Extract the [X, Y] coordinate from the center of the cell holding the provided text.  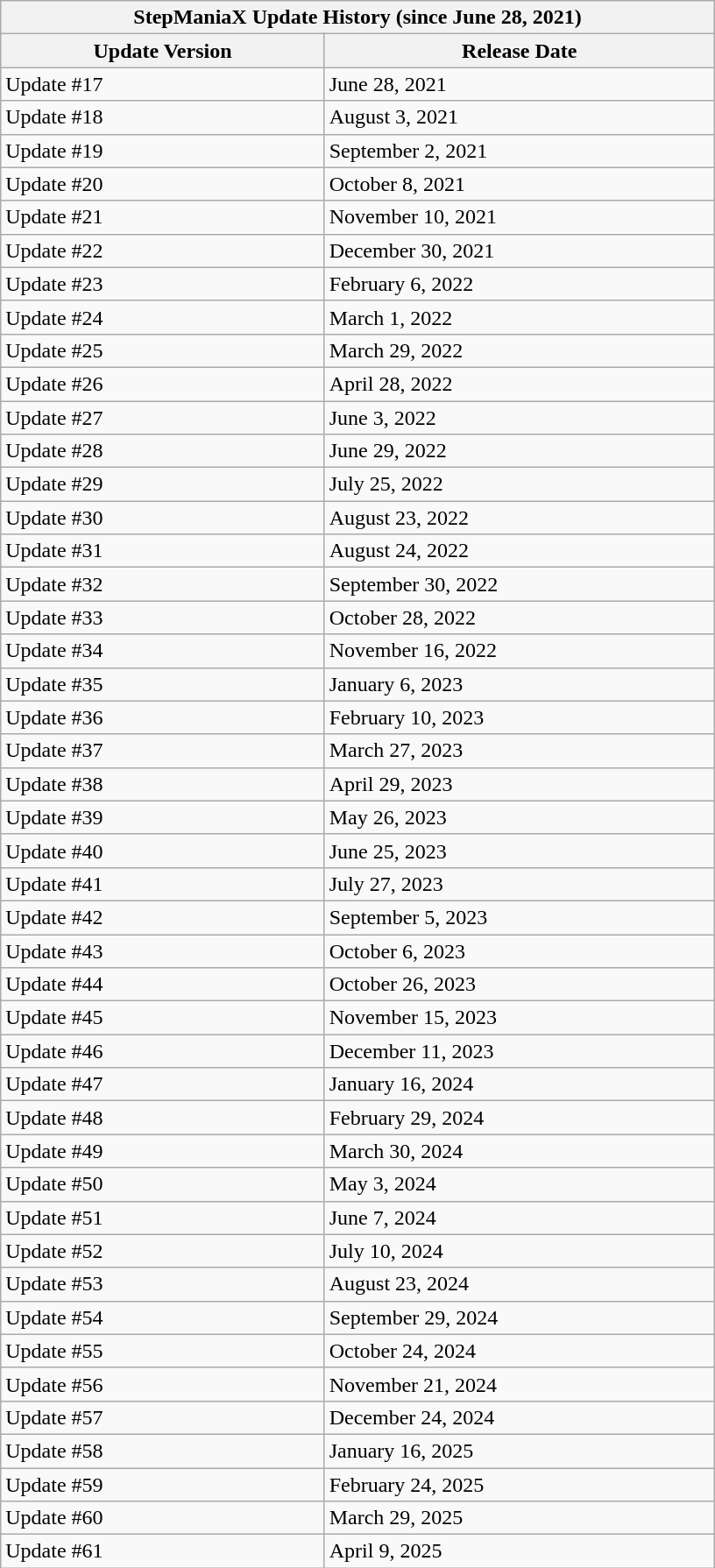
April 28, 2022 [519, 384]
Update #22 [163, 251]
January 16, 2024 [519, 1084]
Update #50 [163, 1184]
Update #48 [163, 1118]
June 7, 2024 [519, 1218]
Update #52 [163, 1251]
Update #60 [163, 1518]
Update #33 [163, 618]
Update #31 [163, 551]
March 29, 2022 [519, 350]
September 29, 2024 [519, 1317]
Update #58 [163, 1451]
Release Date [519, 51]
Update #42 [163, 917]
Update #34 [163, 651]
May 3, 2024 [519, 1184]
June 29, 2022 [519, 451]
September 5, 2023 [519, 917]
Update #40 [163, 851]
February 10, 2023 [519, 717]
October 28, 2022 [519, 618]
February 6, 2022 [519, 284]
October 8, 2021 [519, 184]
StepManiaX Update History (since June 28, 2021) [357, 18]
October 26, 2023 [519, 985]
November 15, 2023 [519, 1018]
August 23, 2022 [519, 518]
Update #26 [163, 384]
Update #28 [163, 451]
April 29, 2023 [519, 784]
Update #55 [163, 1351]
Update #39 [163, 817]
October 6, 2023 [519, 950]
December 11, 2023 [519, 1051]
November 21, 2024 [519, 1384]
January 6, 2023 [519, 684]
Update #30 [163, 518]
Update #29 [163, 484]
November 10, 2021 [519, 217]
February 29, 2024 [519, 1118]
August 24, 2022 [519, 551]
September 2, 2021 [519, 151]
October 24, 2024 [519, 1351]
Update #53 [163, 1284]
June 28, 2021 [519, 84]
February 24, 2025 [519, 1485]
November 16, 2022 [519, 651]
Update #61 [163, 1551]
Update #41 [163, 884]
September 30, 2022 [519, 584]
August 23, 2024 [519, 1284]
March 29, 2025 [519, 1518]
Update #45 [163, 1018]
Update #19 [163, 151]
Update #43 [163, 950]
Update #59 [163, 1485]
Update #32 [163, 584]
Update #23 [163, 284]
Update #36 [163, 717]
Update #24 [163, 317]
July 25, 2022 [519, 484]
Update #21 [163, 217]
March 27, 2023 [519, 751]
December 30, 2021 [519, 251]
May 26, 2023 [519, 817]
March 1, 2022 [519, 317]
July 27, 2023 [519, 884]
Update #57 [163, 1417]
April 9, 2025 [519, 1551]
January 16, 2025 [519, 1451]
Update #46 [163, 1051]
August 3, 2021 [519, 117]
July 10, 2024 [519, 1251]
Update #47 [163, 1084]
Update #25 [163, 350]
March 30, 2024 [519, 1151]
Update #17 [163, 84]
Update #37 [163, 751]
Update #44 [163, 985]
Update #35 [163, 684]
December 24, 2024 [519, 1417]
Update #56 [163, 1384]
June 25, 2023 [519, 851]
Update #49 [163, 1151]
Update #20 [163, 184]
Update #18 [163, 117]
Update #54 [163, 1317]
Update #51 [163, 1218]
Update #27 [163, 418]
Update Version [163, 51]
Update #38 [163, 784]
June 3, 2022 [519, 418]
